From the cell containing the given text, extract its center point as [X, Y] coordinate. 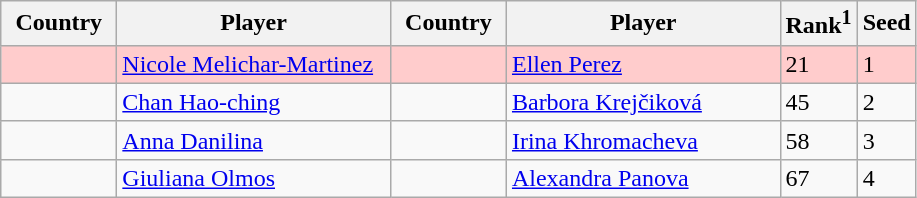
Alexandra Panova [643, 178]
1 [886, 64]
Giuliana Olmos [254, 178]
21 [818, 64]
58 [818, 140]
Irina Khromacheva [643, 140]
Barbora Krejčiková [643, 102]
2 [886, 102]
3 [886, 140]
Chan Hao-ching [254, 102]
Ellen Perez [643, 64]
Anna Danilina [254, 140]
Nicole Melichar-Martinez [254, 64]
Rank1 [818, 24]
Seed [886, 24]
4 [886, 178]
67 [818, 178]
45 [818, 102]
